Find where the given text appears and provide that cell's center as (x, y) coordinate. 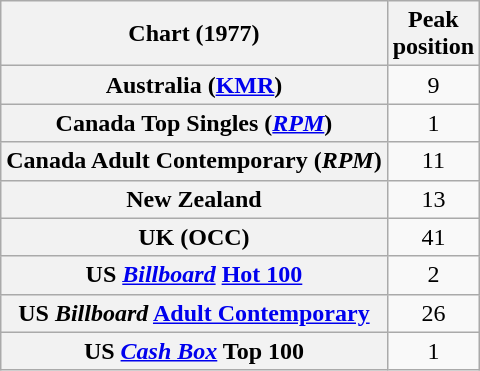
Peakposition (433, 34)
US Billboard Hot 100 (194, 275)
41 (433, 237)
Australia (KMR) (194, 85)
11 (433, 161)
2 (433, 275)
Canada Adult Contemporary (RPM) (194, 161)
New Zealand (194, 199)
US Cash Box Top 100 (194, 351)
13 (433, 199)
26 (433, 313)
Canada Top Singles (RPM) (194, 123)
9 (433, 85)
US Billboard Adult Contemporary (194, 313)
Chart (1977) (194, 34)
UK (OCC) (194, 237)
